Determine the (X, Y) coordinate at the center of the cell enclosing the given text.  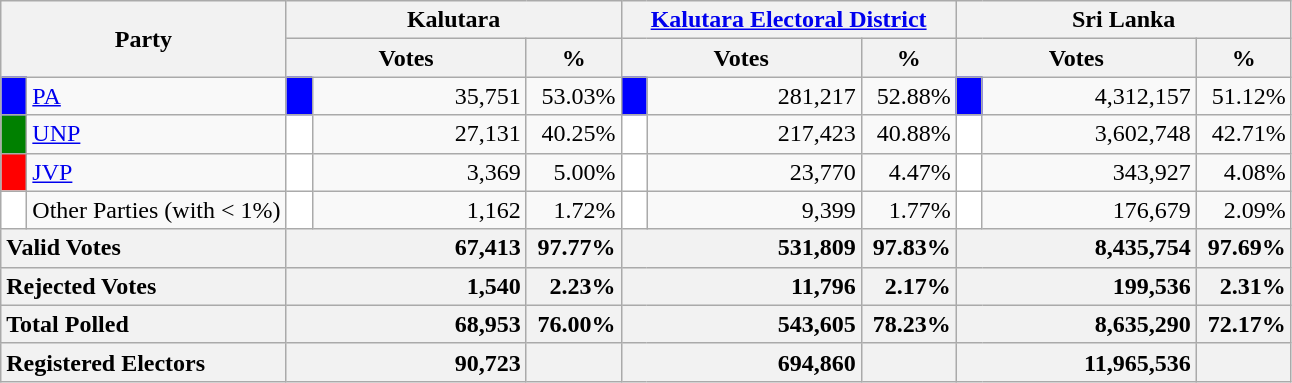
78.23% (908, 324)
3,602,748 (1089, 134)
1.77% (908, 210)
2.17% (908, 286)
Rejected Votes (144, 286)
Kalutara (454, 20)
72.17% (1244, 324)
199,536 (1076, 286)
Kalutara Electoral District (788, 20)
9,399 (754, 210)
40.25% (574, 134)
Other Parties (with < 1%) (156, 210)
53.03% (574, 96)
3,369 (419, 172)
35,751 (419, 96)
Registered Electors (144, 362)
4.08% (1244, 172)
67,413 (406, 248)
42.71% (1244, 134)
23,770 (754, 172)
JVP (156, 172)
176,679 (1089, 210)
Party (144, 39)
217,423 (754, 134)
52.88% (908, 96)
Total Polled (144, 324)
90,723 (406, 362)
1,540 (406, 286)
1,162 (419, 210)
543,605 (741, 324)
2.09% (1244, 210)
694,860 (741, 362)
4.47% (908, 172)
1.72% (574, 210)
2.31% (1244, 286)
11,796 (741, 286)
343,927 (1089, 172)
5.00% (574, 172)
2.23% (574, 286)
11,965,536 (1076, 362)
97.83% (908, 248)
281,217 (754, 96)
Sri Lanka (1124, 20)
68,953 (406, 324)
8,635,290 (1076, 324)
97.77% (574, 248)
4,312,157 (1089, 96)
PA (156, 96)
40.88% (908, 134)
27,131 (419, 134)
76.00% (574, 324)
531,809 (741, 248)
Valid Votes (144, 248)
8,435,754 (1076, 248)
UNP (156, 134)
97.69% (1244, 248)
51.12% (1244, 96)
